Extract the (X, Y) coordinate from the center of the cell holding the provided text.  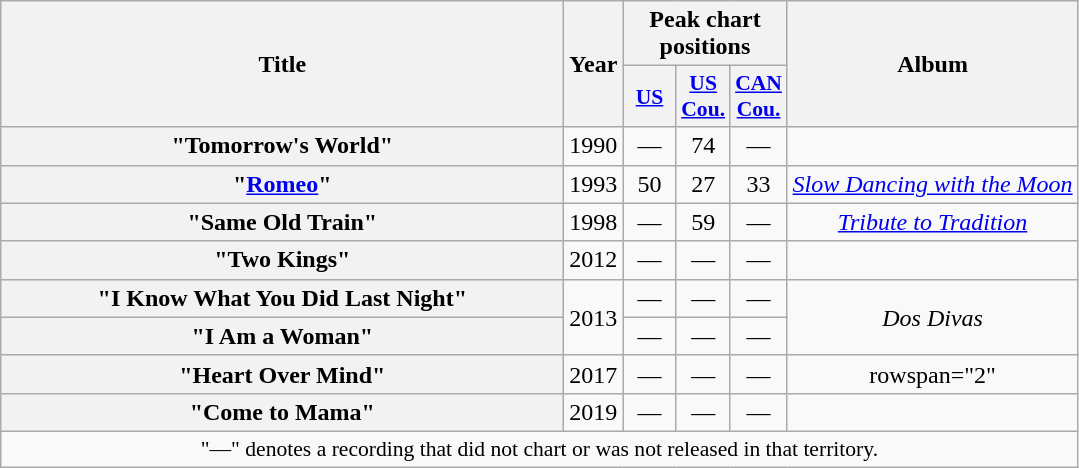
"Two Kings" (282, 260)
2017 (594, 374)
Peak chartpositions (705, 34)
"Come to Mama" (282, 412)
2012 (594, 260)
Slow Dancing with the Moon (932, 184)
"—" denotes a recording that did not chart or was not released in that territory. (540, 449)
74 (703, 146)
"Heart Over Mind" (282, 374)
"Romeo" (282, 184)
59 (703, 222)
27 (703, 184)
2019 (594, 412)
1998 (594, 222)
1993 (594, 184)
USCou. (703, 96)
"I Am a Woman" (282, 336)
"I Know What You Did Last Night" (282, 298)
CANCou. (758, 96)
50 (650, 184)
Album (932, 64)
Tribute to Tradition (932, 222)
Title (282, 64)
Year (594, 64)
1990 (594, 146)
33 (758, 184)
US (650, 96)
"Tomorrow's World" (282, 146)
Dos Divas (932, 317)
rowspan="2" (932, 374)
2013 (594, 317)
"Same Old Train" (282, 222)
